Extract the [X, Y] coordinate from the center of the cell holding the provided text.  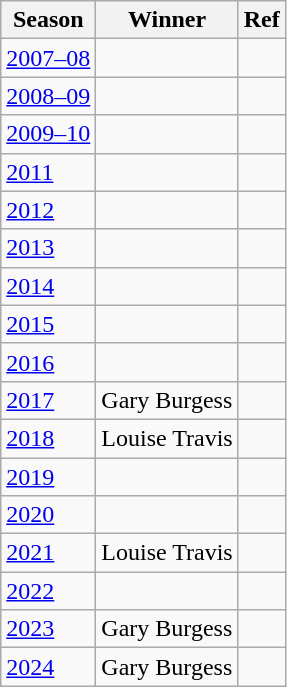
2020 [48, 515]
2018 [48, 438]
2013 [48, 248]
2014 [48, 286]
Winner [167, 20]
2023 [48, 629]
2008–09 [48, 96]
2007–08 [48, 58]
2024 [48, 667]
2016 [48, 362]
Season [48, 20]
2017 [48, 400]
2021 [48, 553]
2011 [48, 172]
2012 [48, 210]
2019 [48, 477]
2009–10 [48, 134]
2022 [48, 591]
Ref [262, 20]
2015 [48, 324]
